Extract the (X, Y) coordinate from the center of the cell holding the provided text.  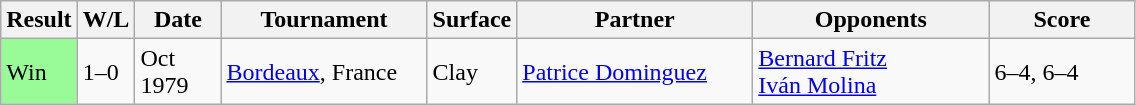
6–4, 6–4 (1062, 72)
Oct 1979 (178, 72)
Bernard Fritz Iván Molina (871, 72)
Clay (472, 72)
1–0 (106, 72)
Tournament (324, 20)
Score (1062, 20)
Patrice Dominguez (635, 72)
Opponents (871, 20)
Win (39, 72)
Partner (635, 20)
Result (39, 20)
Bordeaux, France (324, 72)
W/L (106, 20)
Surface (472, 20)
Date (178, 20)
